Return the (X, Y) coordinate for the center point of the cell that contains the specified text.  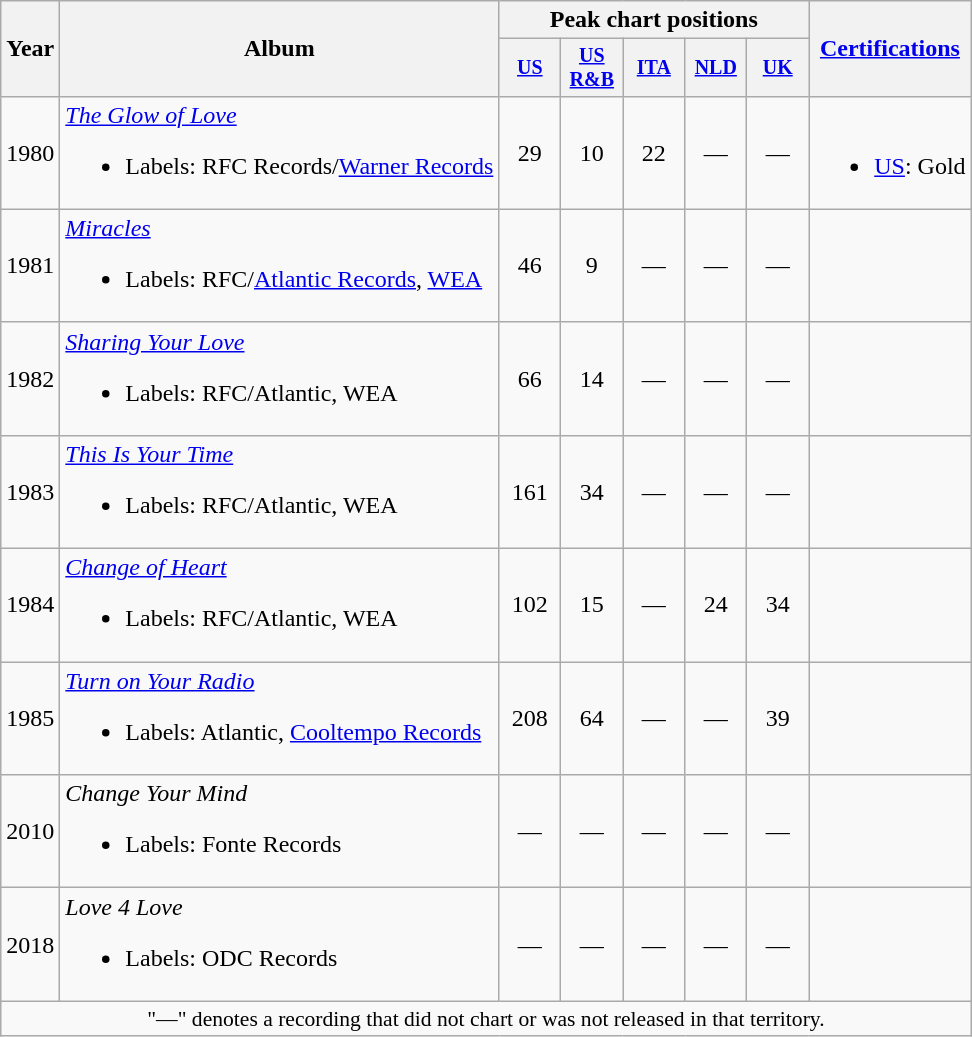
Year (30, 49)
Album (280, 49)
15 (592, 606)
This Is Your TimeLabels: RFC/Atlantic, WEA (280, 492)
1980 (30, 152)
1985 (30, 718)
US (530, 68)
Sharing Your LoveLabels: RFC/Atlantic, WEA (280, 378)
46 (530, 266)
"—" denotes a recording that did not chart or was not released in that territory. (486, 1019)
29 (530, 152)
1981 (30, 266)
Change Your MindLabels: Fonte Records (280, 832)
1982 (30, 378)
ITA (654, 68)
Love 4 LoveLabels: ODC Records (280, 944)
22 (654, 152)
2018 (30, 944)
Certifications (890, 49)
39 (778, 718)
9 (592, 266)
14 (592, 378)
66 (530, 378)
10 (592, 152)
102 (530, 606)
Change of HeartLabels: RFC/Atlantic, WEA (280, 606)
NLD (716, 68)
1984 (30, 606)
USR&B (592, 68)
Peak chart positions (654, 20)
161 (530, 492)
208 (530, 718)
MiraclesLabels: RFC/Atlantic Records, WEA (280, 266)
UK (778, 68)
The Glow of LoveLabels: RFC Records/Warner Records (280, 152)
US: Gold (890, 152)
64 (592, 718)
24 (716, 606)
Turn on Your RadioLabels: Atlantic, Cooltempo Records (280, 718)
2010 (30, 832)
1983 (30, 492)
